Determine the [X, Y] coordinate at the center of the cell enclosing the given text.  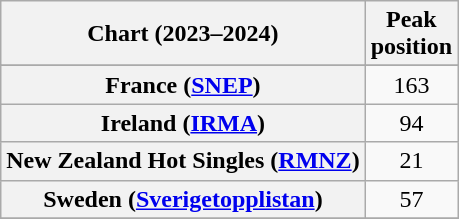
163 [411, 85]
France (SNEP) [183, 85]
Peakposition [411, 34]
Chart (2023–2024) [183, 34]
Ireland (IRMA) [183, 123]
94 [411, 123]
New Zealand Hot Singles (RMNZ) [183, 161]
Sweden (Sverigetopplistan) [183, 199]
21 [411, 161]
57 [411, 199]
